Provide the [x, y] coordinate of the cell's center where the given text is located.  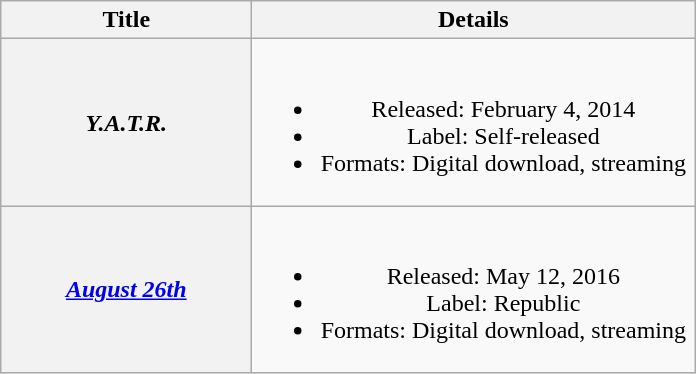
Y.A.T.R. [126, 122]
Details [474, 20]
Title [126, 20]
Released: February 4, 2014Label: Self-releasedFormats: Digital download, streaming [474, 122]
August 26th [126, 290]
Released: May 12, 2016Label: RepublicFormats: Digital download, streaming [474, 290]
